Scan for the cell matching the given text and deliver its [x, y] coordinate at center. 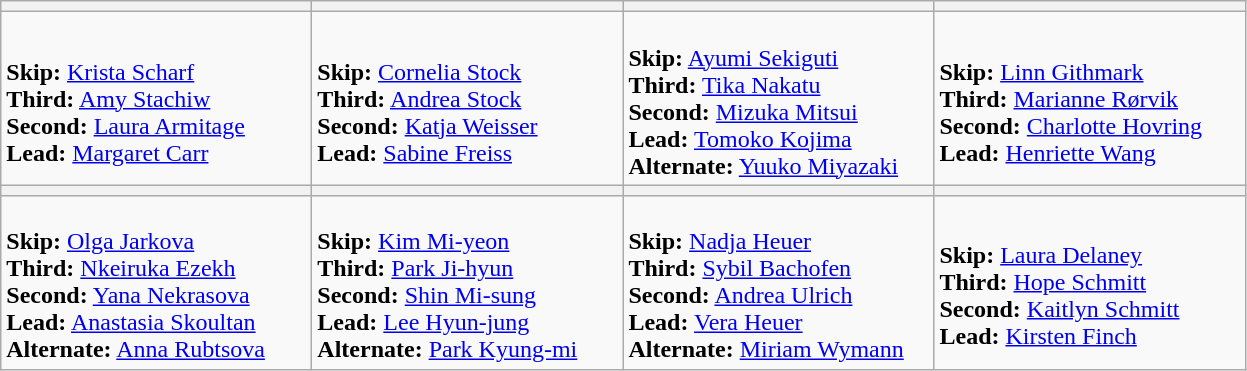
Skip: Ayumi Sekiguti Third: Tika Nakatu Second: Mizuka Mitsui Lead: Tomoko Kojima Alternate: Yuuko Miyazaki [778, 98]
Skip: Olga Jarkova Third: Nkeiruka Ezekh Second: Yana Nekrasova Lead: Anastasia Skoultan Alternate: Anna Rubtsova [156, 282]
Skip: Linn Githmark Third: Marianne Rørvik Second: Charlotte Hovring Lead: Henriette Wang [1090, 98]
Skip: Krista Scharf Third: Amy Stachiw Second: Laura Armitage Lead: Margaret Carr [156, 98]
Skip: Kim Mi-yeon Third: Park Ji-hyun Second: Shin Mi-sung Lead: Lee Hyun-jung Alternate: Park Kyung-mi [468, 282]
Skip: Nadja Heuer Third: Sybil Bachofen Second: Andrea Ulrich Lead: Vera Heuer Alternate: Miriam Wymann [778, 282]
Skip: Cornelia Stock Third: Andrea Stock Second: Katja Weisser Lead: Sabine Freiss [468, 98]
Skip: Laura Delaney Third: Hope Schmitt Second: Kaitlyn Schmitt Lead: Kirsten Finch [1090, 282]
